Return the [X, Y] coordinate for the center point of the cell that contains the specified text.  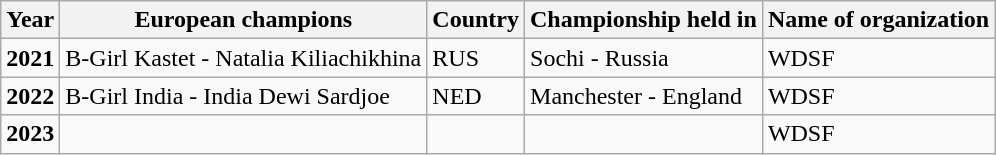
2023 [30, 134]
Sochi - Russia [644, 58]
2021 [30, 58]
Championship held in [644, 20]
B-Girl India - India Dewi Sardjoe [244, 96]
2022 [30, 96]
NED [476, 96]
Country [476, 20]
European champions [244, 20]
RUS [476, 58]
Manchester - England [644, 96]
B-Girl Kastet - Natalia Kiliachikhina [244, 58]
Name of organization [878, 20]
Year [30, 20]
